Return [X, Y] of the center of cell containing provided text 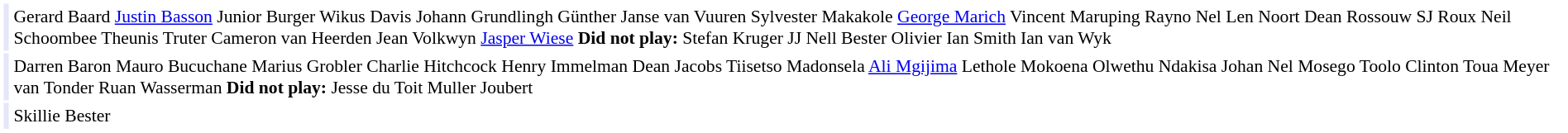
Skillie Bester [788, 116]
